Find where the given text appears and provide that cell's center as (X, Y) coordinate. 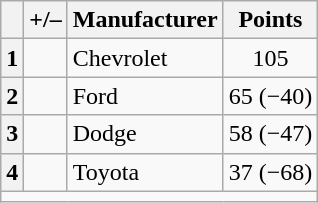
58 (−47) (270, 134)
65 (−40) (270, 96)
+/– (46, 20)
Ford (145, 96)
Manufacturer (145, 20)
Toyota (145, 172)
4 (12, 172)
Chevrolet (145, 58)
105 (270, 58)
37 (−68) (270, 172)
Dodge (145, 134)
Points (270, 20)
1 (12, 58)
3 (12, 134)
2 (12, 96)
